Search for the cell housing the specified text and yield its [X, Y] center coordinate. 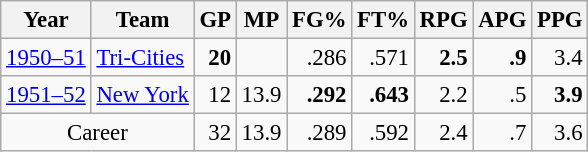
Career [98, 133]
.5 [502, 95]
FT% [384, 20]
FG% [320, 20]
.289 [320, 133]
MP [261, 20]
GP [215, 20]
3.4 [560, 58]
20 [215, 58]
.9 [502, 58]
New York [142, 95]
PPG [560, 20]
.571 [384, 58]
RPG [444, 20]
1950–51 [46, 58]
.286 [320, 58]
12 [215, 95]
3.6 [560, 133]
2.4 [444, 133]
Tri-Cities [142, 58]
1951–52 [46, 95]
2.5 [444, 58]
Team [142, 20]
.7 [502, 133]
32 [215, 133]
2.2 [444, 95]
.292 [320, 95]
APG [502, 20]
.592 [384, 133]
3.9 [560, 95]
Year [46, 20]
.643 [384, 95]
